Output the (x, y) coordinate of the center of the cell containing the given text.  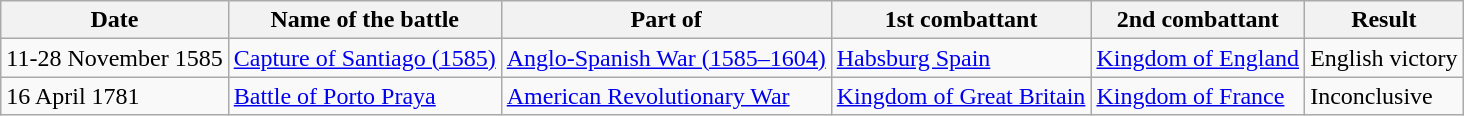
Battle of Porto Praya (364, 96)
Anglo-Spanish War (1585–1604) (666, 58)
Date (114, 20)
Capture of Santiago (1585) (364, 58)
Result (1384, 20)
Kingdom of France (1198, 96)
American Revolutionary War (666, 96)
Inconclusive (1384, 96)
Name of the battle (364, 20)
Kingdom of England (1198, 58)
Part of (666, 20)
1st combattant (961, 20)
2nd combattant (1198, 20)
Habsburg Spain (961, 58)
11-28 November 1585 (114, 58)
English victory (1384, 58)
Kingdom of Great Britain (961, 96)
16 April 1781 (114, 96)
